For the text-containing cell, return its midpoint in (X, Y) coordinate format. 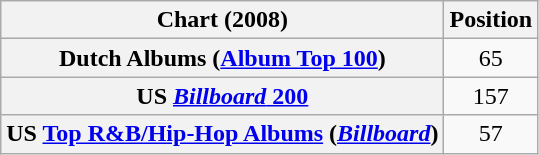
65 (491, 58)
US Top R&B/Hip-Hop Albums (Billboard) (222, 134)
US Billboard 200 (222, 96)
57 (491, 134)
Position (491, 20)
Dutch Albums (Album Top 100) (222, 58)
157 (491, 96)
Chart (2008) (222, 20)
